Determine the (x, y) coordinate at the center of the cell enclosing the given text.  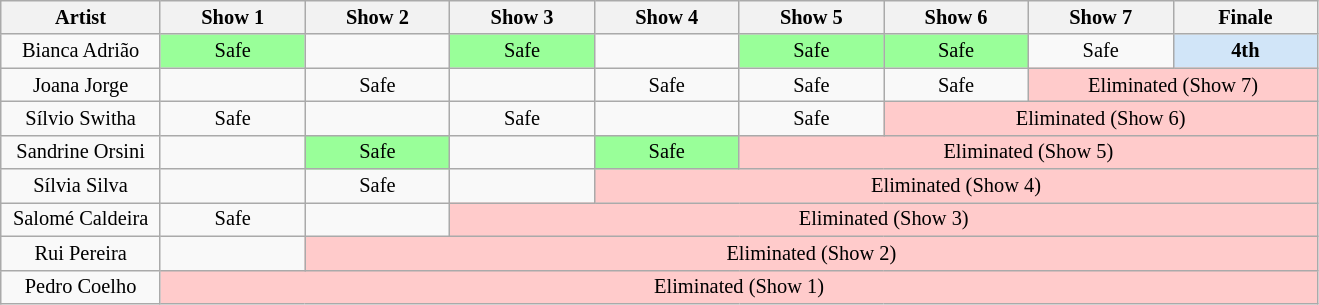
Finale (1246, 17)
Eliminated (Show 6) (1101, 118)
Eliminated (Show 2) (812, 253)
Rui Pereira (81, 253)
Eliminated (Show 1) (738, 287)
Salomé Caldeira (81, 219)
Pedro Coelho (81, 287)
Sílvia Silva (81, 186)
Eliminated (Show 4) (956, 186)
Show 7 (1100, 17)
Show 2 (378, 17)
Show 6 (956, 17)
4th (1246, 51)
Show 5 (812, 17)
Eliminated (Show 7) (1172, 85)
Artist (81, 17)
Show 1 (232, 17)
Sandrine Orsini (81, 152)
Joana Jorge (81, 85)
Bianca Adrião (81, 51)
Show 4 (666, 17)
Show 3 (522, 17)
Sílvio Switha (81, 118)
Eliminated (Show 5) (1028, 152)
Eliminated (Show 3) (884, 219)
